Search for the cell housing the specified text and yield its [x, y] center coordinate. 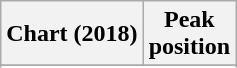
Peak position [189, 34]
Chart (2018) [72, 34]
